From the cell containing the given text, extract its center point as [x, y] coordinate. 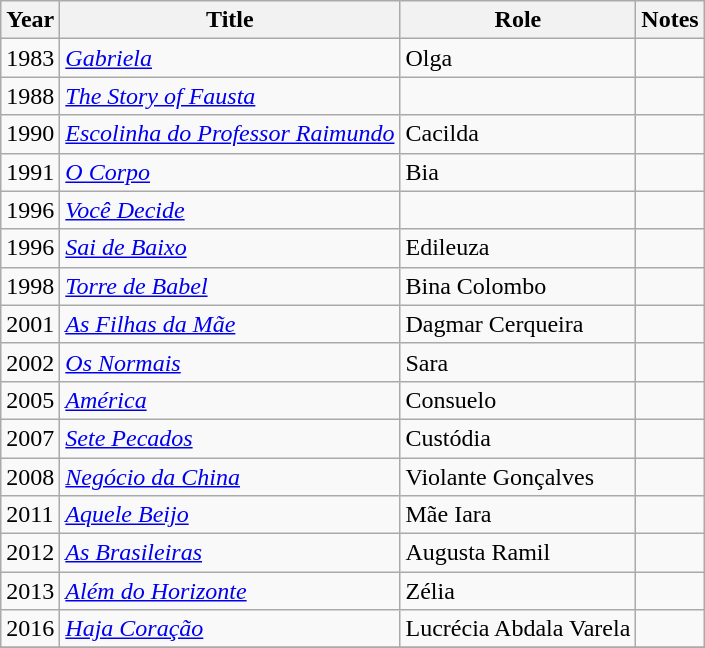
1988 [30, 96]
Notes [670, 20]
Violante Gonçalves [518, 477]
2002 [30, 362]
2001 [30, 324]
2008 [30, 477]
América [230, 400]
Além do Horizonte [230, 591]
2011 [30, 515]
Bia [518, 172]
Você Decide [230, 210]
2007 [30, 438]
As Filhas da Mãe [230, 324]
As Brasileiras [230, 553]
2005 [30, 400]
Dagmar Cerqueira [518, 324]
2016 [30, 629]
Sete Pecados [230, 438]
Augusta Ramil [518, 553]
Year [30, 20]
Bina Colombo [518, 286]
Custódia [518, 438]
Torre de Babel [230, 286]
1991 [30, 172]
Aquele Beijo [230, 515]
1998 [30, 286]
Mãe Iara [518, 515]
Role [518, 20]
1990 [30, 134]
1983 [30, 58]
Consuelo [518, 400]
O Corpo [230, 172]
Edileuza [518, 248]
Gabriela [230, 58]
Zélia [518, 591]
Escolinha do Professor Raimundo [230, 134]
Lucrécia Abdala Varela [518, 629]
Sara [518, 362]
Haja Coração [230, 629]
2012 [30, 553]
Sai de Baixo [230, 248]
Os Normais [230, 362]
Negócio da China [230, 477]
2013 [30, 591]
Cacilda [518, 134]
The Story of Fausta [230, 96]
Olga [518, 58]
Title [230, 20]
